Return the [X, Y] coordinate for the center point of the cell that contains the specified text.  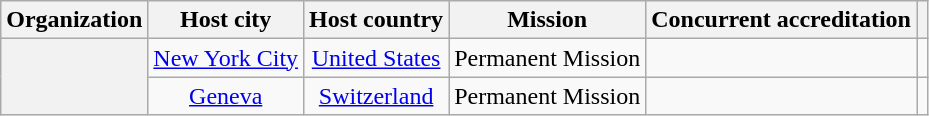
New York City [226, 58]
Host country [376, 20]
Mission [548, 20]
Geneva [226, 96]
Organization [74, 20]
Host city [226, 20]
Concurrent accreditation [782, 20]
United States [376, 58]
Switzerland [376, 96]
